Output the (x, y) coordinate of the center of the cell containing the given text.  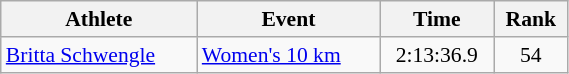
Britta Schwengle (99, 55)
Rank (532, 19)
54 (532, 55)
Time (437, 19)
Event (288, 19)
Athlete (99, 19)
2:13:36.9 (437, 55)
Women's 10 km (288, 55)
